Identify which cell holds the provided text, then report its [x, y] central coordinate. 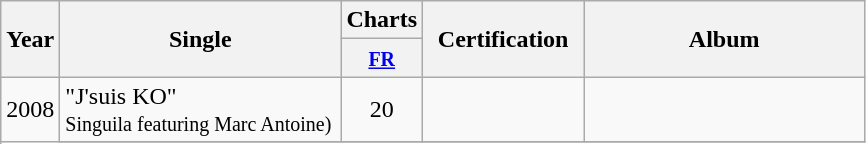
FR [382, 58]
20 [382, 110]
Album [724, 39]
2008 [30, 110]
"J'suis KO" Singuila featuring Marc Antoine) [200, 110]
Year [30, 39]
Certification [504, 39]
Single [200, 39]
Charts [382, 20]
